Extract the (X, Y) coordinate from the center of the cell holding the provided text.  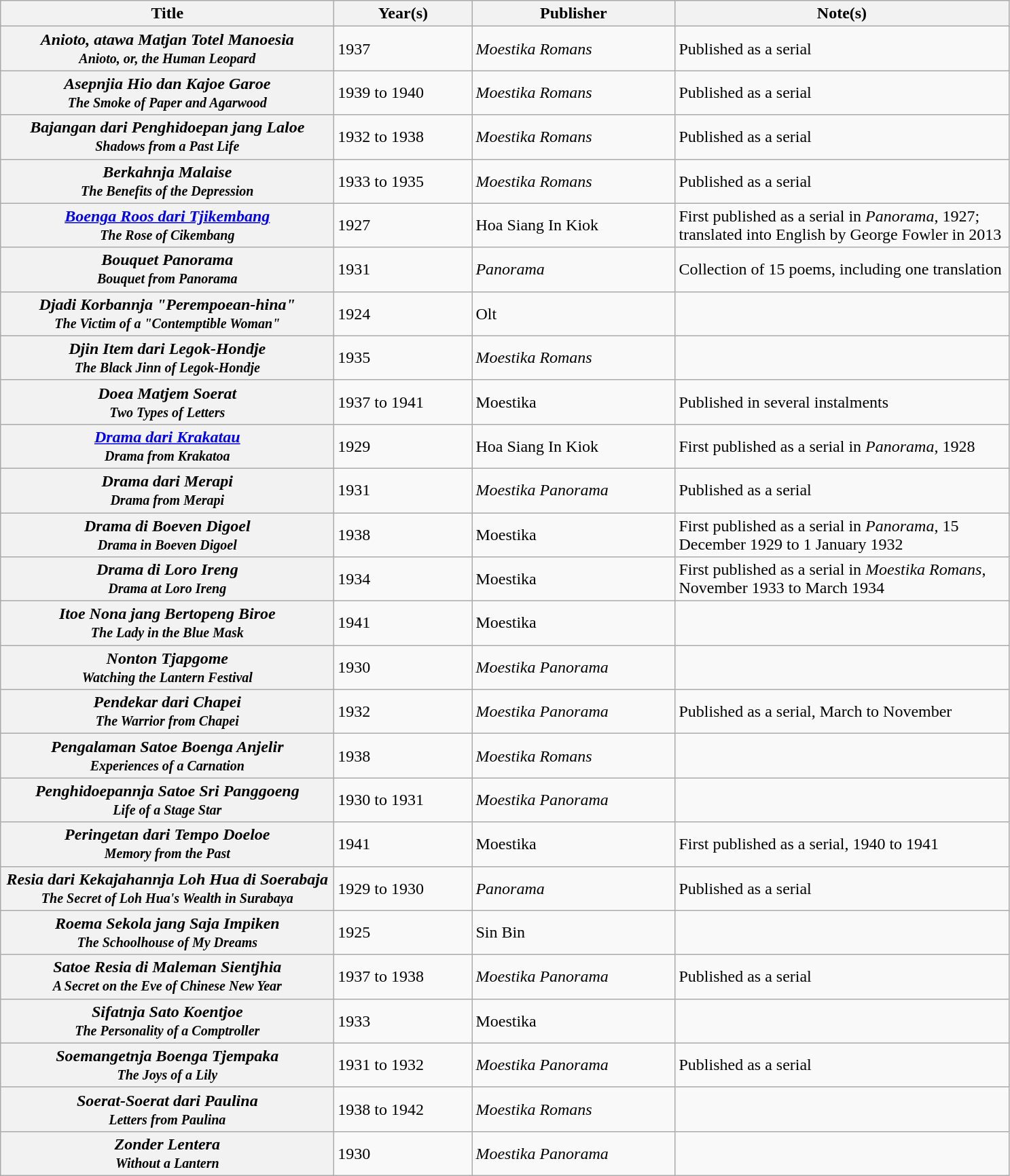
Roema Sekola jang Saja ImpikenThe Schoolhouse of My Dreams (167, 932)
Sin Bin (573, 932)
Drama di Boeven DigoelDrama in Boeven Digoel (167, 534)
Soemangetnja Boenga TjempakaThe Joys of a Lily (167, 1065)
Bajangan dari Penghidoepan jang LaloeShadows from a Past Life (167, 137)
Drama dari MerapiDrama from Merapi (167, 491)
1937 (403, 49)
1935 (403, 357)
First published as a serial in Panorama, 15 December 1929 to 1 January 1932 (842, 534)
Doea Matjem SoeratTwo Types of Letters (167, 402)
1937 to 1941 (403, 402)
Drama dari KrakatauDrama from Krakatoa (167, 446)
1932 to 1938 (403, 137)
Published in several instalments (842, 402)
Drama di Loro IrengDrama at Loro Ireng (167, 579)
Nonton TjapgomeWatching the Lantern Festival (167, 667)
Penghidoepannja Satoe Sri PanggoengLife of a Stage Star (167, 800)
1924 (403, 314)
Year(s) (403, 14)
1938 to 1942 (403, 1109)
Satoe Resia di Maleman SientjhiaA Secret on the Eve of Chinese New Year (167, 977)
Bouquet PanoramaBouquet from Panorama (167, 269)
1933 (403, 1020)
First published as a serial in Panorama, 1927; translated into English by George Fowler in 2013 (842, 226)
1939 to 1940 (403, 92)
Resia dari Kekajahannja Loh Hua di SoerabajaThe Secret of Loh Hua's Wealth in Surabaya (167, 889)
Djadi Korbannja "Perempoean-hina"The Victim of a "Contemptible Woman" (167, 314)
1933 to 1935 (403, 181)
Peringetan dari Tempo DoeloeMemory from the Past (167, 844)
First published as a serial in Moestika Romans, November 1933 to March 1934 (842, 579)
1929 to 1930 (403, 889)
Zonder LenteraWithout a Lantern (167, 1154)
1929 (403, 446)
Olt (573, 314)
Publisher (573, 14)
First published as a serial in Panorama, 1928 (842, 446)
Anioto, atawa Matjan Totel ManoesiaAnioto, or, the Human Leopard (167, 49)
Djin Item dari Legok-HondjeThe Black Jinn of Legok-Hondje (167, 357)
Published as a serial, March to November (842, 712)
Pendekar dari ChapeiThe Warrior from Chapei (167, 712)
Itoe Nona jang Bertopeng BiroeThe Lady in the Blue Mask (167, 624)
Title (167, 14)
1930 to 1931 (403, 800)
1927 (403, 226)
1931 to 1932 (403, 1065)
Sifatnja Sato KoentjoeThe Personality of a Comptroller (167, 1020)
Collection of 15 poems, including one translation (842, 269)
Berkahnja MalaiseThe Benefits of the Depression (167, 181)
1925 (403, 932)
Boenga Roos dari TjikembangThe Rose of Cikembang (167, 226)
1937 to 1938 (403, 977)
Soerat-Soerat dari PaulinaLetters from Paulina (167, 1109)
1934 (403, 579)
1932 (403, 712)
Note(s) (842, 14)
Asepnjia Hio dan Kajoe GaroeThe Smoke of Paper and Agarwood (167, 92)
Pengalaman Satoe Boenga AnjelirExperiences of a Carnation (167, 755)
First published as a serial, 1940 to 1941 (842, 844)
